Extract the (X, Y) coordinate from the center of the cell holding the provided text.  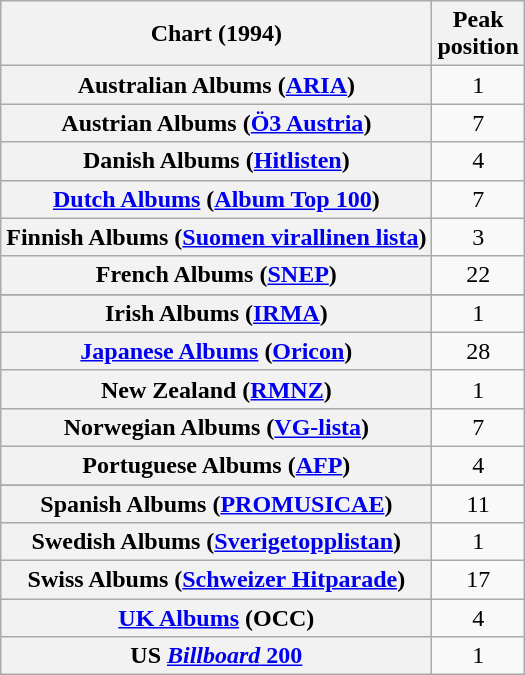
Swedish Albums (Sverigetopplistan) (216, 542)
Spanish Albums (PROMUSICAE) (216, 503)
3 (478, 237)
17 (478, 580)
US Billboard 200 (216, 656)
French Albums (SNEP) (216, 275)
28 (478, 351)
22 (478, 275)
Finnish Albums (Suomen virallinen lista) (216, 237)
UK Albums (OCC) (216, 618)
11 (478, 503)
Norwegian Albums (VG-lista) (216, 427)
Peakposition (478, 34)
Danish Albums (Hitlisten) (216, 161)
Irish Albums (IRMA) (216, 313)
Japanese Albums (Oricon) (216, 351)
New Zealand (RMNZ) (216, 389)
Dutch Albums (Album Top 100) (216, 199)
Chart (1994) (216, 34)
Australian Albums (ARIA) (216, 85)
Swiss Albums (Schweizer Hitparade) (216, 580)
Portuguese Albums (AFP) (216, 465)
Austrian Albums (Ö3 Austria) (216, 123)
